Return [x, y] of the center of cell containing provided text 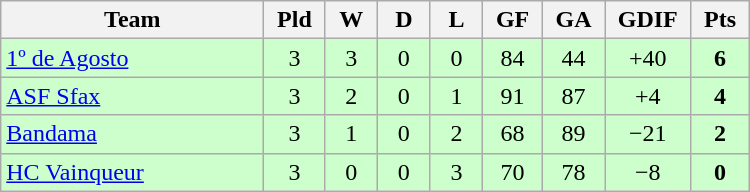
Pts [720, 20]
−8 [648, 172]
1º de Agosto [132, 58]
78 [573, 172]
GA [573, 20]
Team [132, 20]
W [352, 20]
68 [513, 134]
+4 [648, 96]
6 [720, 58]
HC Vainqueur [132, 172]
Bandama [132, 134]
87 [573, 96]
89 [573, 134]
+40 [648, 58]
GF [513, 20]
70 [513, 172]
91 [513, 96]
4 [720, 96]
GDIF [648, 20]
ASF Sfax [132, 96]
−21 [648, 134]
Pld [294, 20]
L [456, 20]
84 [513, 58]
44 [573, 58]
D [404, 20]
